Detect which cell encompasses the target text, then output its (x, y) center coordinate. 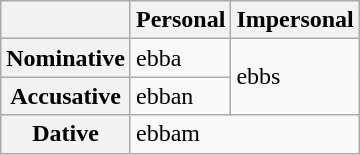
ebbs (295, 77)
Nominative (66, 58)
Accusative (66, 96)
ebbam (244, 134)
Dative (66, 134)
Impersonal (295, 20)
ebban (180, 96)
Personal (180, 20)
ebba (180, 58)
